Determine the [x, y] coordinate at the center of the cell enclosing the given text.  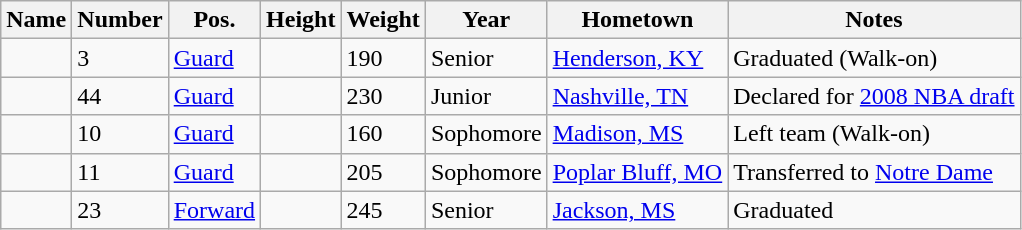
160 [383, 134]
Pos. [214, 20]
Madison, MS [638, 134]
190 [383, 58]
205 [383, 172]
Graduated [874, 210]
Declared for 2008 NBA draft [874, 96]
Name [36, 20]
Transferred to Notre Dame [874, 172]
Number [120, 20]
Weight [383, 20]
Notes [874, 20]
245 [383, 210]
3 [120, 58]
Hometown [638, 20]
Nashville, TN [638, 96]
23 [120, 210]
Height [301, 20]
Graduated (Walk-on) [874, 58]
44 [120, 96]
Year [486, 20]
Junior [486, 96]
Henderson, KY [638, 58]
Forward [214, 210]
Poplar Bluff, MO [638, 172]
Left team (Walk-on) [874, 134]
11 [120, 172]
Jackson, MS [638, 210]
230 [383, 96]
10 [120, 134]
